Detect which cell encompasses the target text, then output its (x, y) center coordinate. 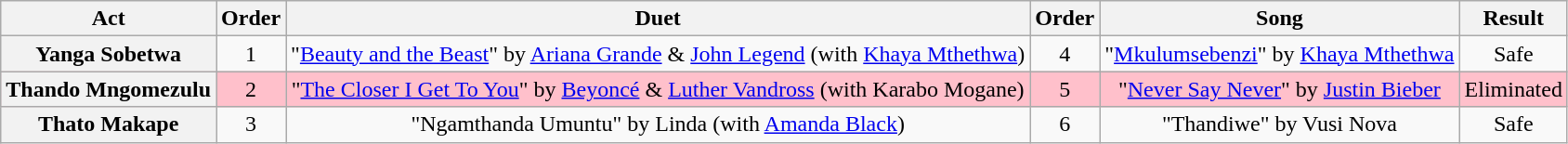
"Mkulumsebenzi" by Khaya Mthethwa (1280, 54)
Song (1280, 19)
Act (109, 19)
2 (251, 89)
Yanga Sobetwa (109, 54)
Eliminated (1513, 89)
"Beauty and the Beast" by Ariana Grande & John Legend (with Khaya Mthethwa) (658, 54)
Result (1513, 19)
"The Closer I Get To You" by Beyoncé & Luther Vandross (with Karabo Mogane) (658, 89)
3 (251, 124)
"Thandiwe" by Vusi Nova (1280, 124)
Duet (658, 19)
"Ngamthanda Umuntu" by Linda (with Amanda Black) (658, 124)
4 (1065, 54)
"Never Say Never" by Justin Bieber (1280, 89)
Thando Mngomezulu (109, 89)
5 (1065, 89)
6 (1065, 124)
1 (251, 54)
Thato Makape (109, 124)
